Determine the [x, y] coordinate at the center of the cell enclosing the given text.  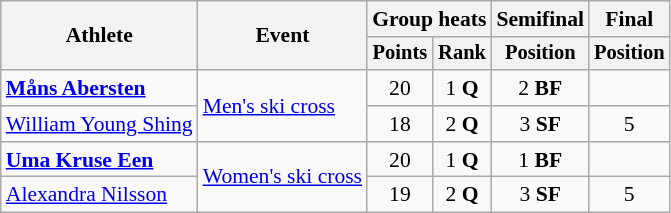
18 [400, 124]
Points [400, 54]
2 BF [540, 88]
Event [282, 36]
Uma Kruse Een [100, 160]
Semifinal [540, 19]
Rank [462, 54]
Women's ski cross [282, 178]
Group heats [429, 19]
William Young Shing [100, 124]
Final [629, 19]
Athlete [100, 36]
Alexandra Nilsson [100, 195]
Måns Abersten [100, 88]
19 [400, 195]
1 BF [540, 160]
Men's ski cross [282, 106]
